For the text-containing cell, return its midpoint in [X, Y] coordinate format. 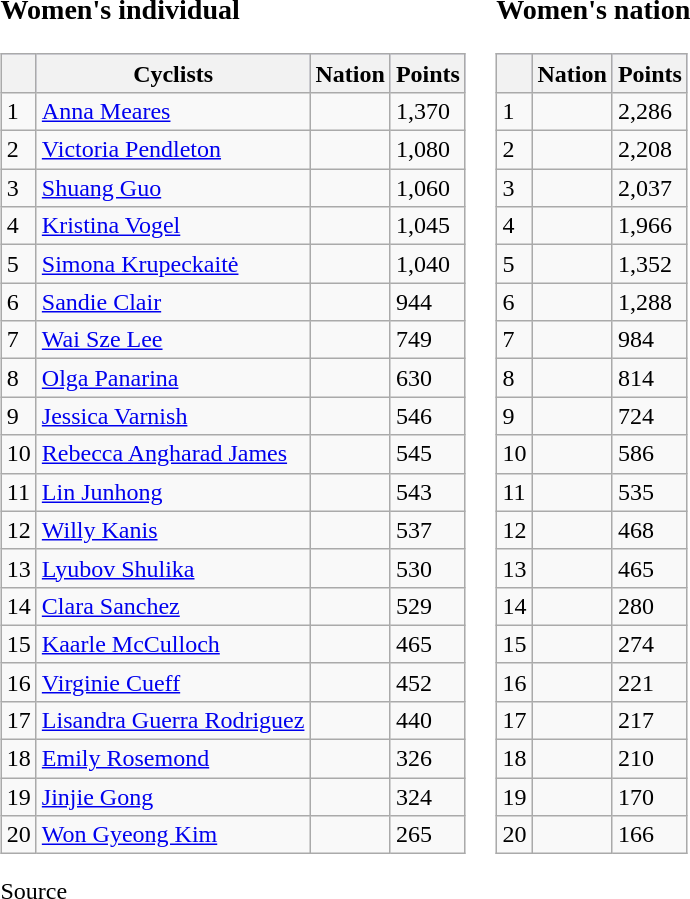
Rebecca Angharad James [173, 454]
2,208 [650, 150]
814 [650, 378]
529 [428, 606]
Jessica Varnish [173, 416]
Olga Panarina [173, 378]
Cyclists [173, 73]
324 [428, 797]
1,966 [650, 226]
630 [428, 378]
Wai Sze Lee [173, 340]
Shuang Guo [173, 188]
274 [650, 644]
Emily Rosemond [173, 759]
1,352 [650, 264]
468 [650, 530]
265 [428, 835]
221 [650, 682]
Virginie Cueff [173, 682]
Clara Sanchez [173, 606]
537 [428, 530]
452 [428, 682]
Sandie Clair [173, 302]
984 [650, 340]
586 [650, 454]
1,288 [650, 302]
210 [650, 759]
217 [650, 720]
944 [428, 302]
Kaarle McCulloch [173, 644]
Kristina Vogel [173, 226]
546 [428, 416]
Victoria Pendleton [173, 150]
2,037 [650, 188]
749 [428, 340]
166 [650, 835]
326 [428, 759]
1,040 [428, 264]
535 [650, 492]
724 [650, 416]
545 [428, 454]
Jinjie Gong [173, 797]
2,286 [650, 111]
Anna Meares [173, 111]
170 [650, 797]
Won Gyeong Kim [173, 835]
Lyubov Shulika [173, 568]
530 [428, 568]
Willy Kanis [173, 530]
Simona Krupeckaitė [173, 264]
Lin Junhong [173, 492]
280 [650, 606]
1,080 [428, 150]
440 [428, 720]
1,060 [428, 188]
Lisandra Guerra Rodriguez [173, 720]
1,045 [428, 226]
1,370 [428, 111]
543 [428, 492]
